Identify which cell holds the provided text, then report its [X, Y] central coordinate. 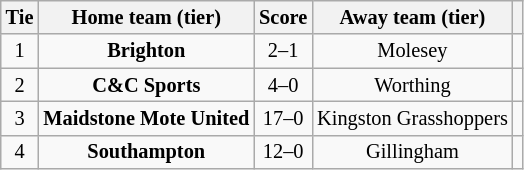
Tie [20, 17]
Maidstone Mote United [146, 118]
12–0 [283, 152]
1 [20, 51]
17–0 [283, 118]
Kingston Grasshoppers [412, 118]
C&C Sports [146, 85]
2 [20, 85]
Worthing [412, 85]
2–1 [283, 51]
Brighton [146, 51]
Home team (tier) [146, 17]
4–0 [283, 85]
Southampton [146, 152]
Gillingham [412, 152]
Molesey [412, 51]
3 [20, 118]
Score [283, 17]
Away team (tier) [412, 17]
4 [20, 152]
